Pinpoint the cell where the given text exists, returning its [x, y] midpoint coordinate. 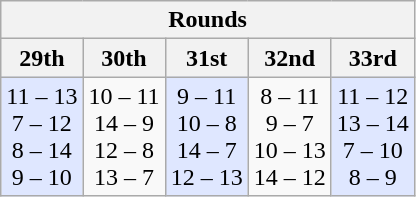
8 – 11 9 – 7 10 – 13 14 – 12 [290, 136]
11 – 13 7 – 12 8 – 14 9 – 10 [42, 136]
9 – 11 10 – 8 14 – 7 12 – 13 [206, 136]
29th [42, 58]
33rd [372, 58]
31st [206, 58]
10 – 11 14 – 9 12 – 8 13 – 7 [124, 136]
30th [124, 58]
Rounds [208, 20]
32nd [290, 58]
11 – 12 13 – 14 7 – 10 8 – 9 [372, 136]
